Detect which cell encompasses the target text, then output its (x, y) center coordinate. 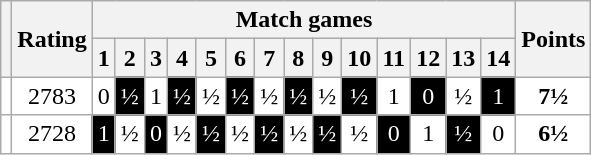
6 (240, 58)
Match games (304, 20)
5 (210, 58)
Points (554, 39)
9 (328, 58)
2783 (52, 96)
10 (360, 58)
2728 (52, 134)
6½ (554, 134)
12 (428, 58)
7½ (554, 96)
8 (298, 58)
3 (156, 58)
2 (130, 58)
13 (464, 58)
Rating (52, 39)
14 (498, 58)
11 (394, 58)
7 (270, 58)
4 (182, 58)
